Pinpoint the cell where the given text exists, returning its (X, Y) midpoint coordinate. 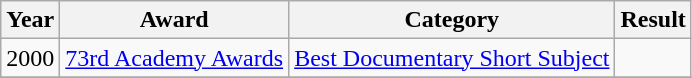
73rd Academy Awards (174, 58)
Year (30, 20)
2000 (30, 58)
Best Documentary Short Subject (452, 58)
Category (452, 20)
Result (653, 20)
Award (174, 20)
